Extract the (X, Y) coordinate from the center of the cell holding the provided text.  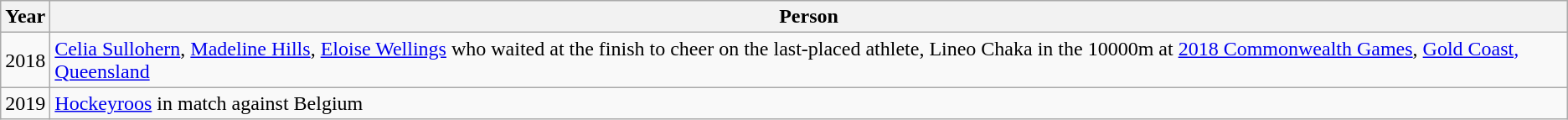
Hockeyroos in match against Belgium (809, 103)
2019 (25, 103)
2018 (25, 60)
Year (25, 17)
Person (809, 17)
